Capture the cell that displays the provided text and extract its (x, y) central coordinate. 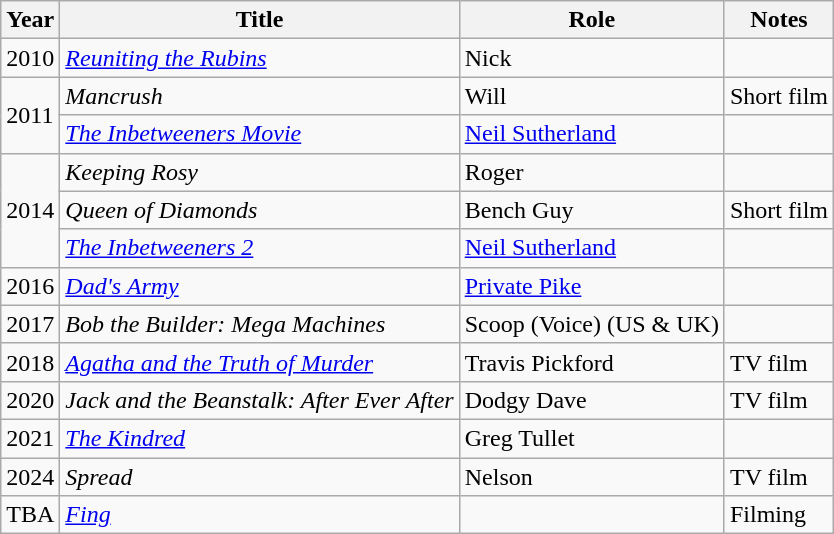
Bench Guy (592, 210)
2024 (30, 477)
Travis Pickford (592, 362)
2021 (30, 438)
2010 (30, 58)
Filming (778, 515)
Queen of Diamonds (260, 210)
The Kindred (260, 438)
Nick (592, 58)
Fing (260, 515)
Private Pike (592, 286)
Notes (778, 20)
Dodgy Dave (592, 400)
Keeping Rosy (260, 172)
Scoop (Voice) (US & UK) (592, 324)
2018 (30, 362)
Greg Tullet (592, 438)
Bob the Builder: Mega Machines (260, 324)
Dad's Army (260, 286)
Title (260, 20)
Spread (260, 477)
Agatha and the Truth of Murder (260, 362)
Mancrush (260, 96)
Will (592, 96)
TBA (30, 515)
Reuniting the Rubins (260, 58)
2011 (30, 115)
2020 (30, 400)
The Inbetweeners Movie (260, 134)
2017 (30, 324)
Jack and the Beanstalk: After Ever After (260, 400)
2016 (30, 286)
Role (592, 20)
Nelson (592, 477)
Year (30, 20)
Roger (592, 172)
The Inbetweeners 2 (260, 248)
2014 (30, 210)
